Output the [x, y] coordinate of the center of the cell containing the given text.  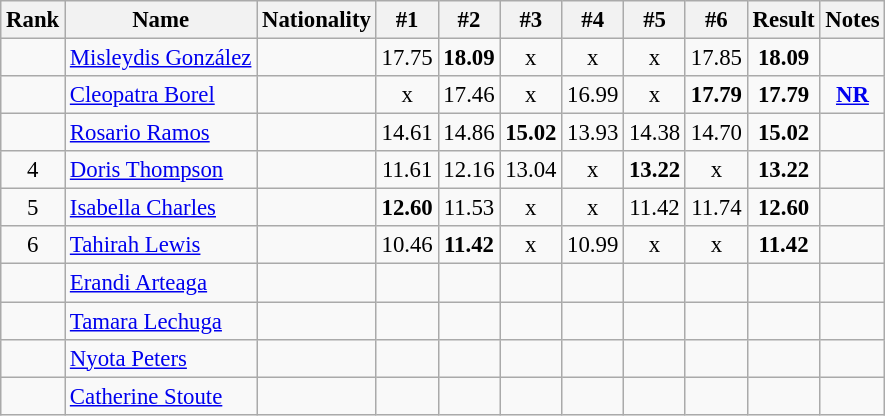
12.16 [469, 170]
17.46 [469, 95]
10.99 [593, 245]
NR [852, 95]
Nyota Peters [161, 358]
Nationality [316, 20]
Erandi Arteaga [161, 283]
13.93 [593, 133]
Result [784, 20]
Notes [852, 20]
Isabella Charles [161, 208]
#2 [469, 20]
10.46 [407, 245]
#4 [593, 20]
Name [161, 20]
#6 [716, 20]
Catherine Stoute [161, 396]
11.61 [407, 170]
Rosario Ramos [161, 133]
17.85 [716, 58]
4 [33, 170]
Rank [33, 20]
Misleydis González [161, 58]
14.70 [716, 133]
11.74 [716, 208]
11.53 [469, 208]
13.04 [531, 170]
Cleopatra Borel [161, 95]
Tamara Lechuga [161, 321]
Doris Thompson [161, 170]
#3 [531, 20]
Tahirah Lewis [161, 245]
#5 [655, 20]
5 [33, 208]
14.86 [469, 133]
14.61 [407, 133]
14.38 [655, 133]
16.99 [593, 95]
#1 [407, 20]
17.75 [407, 58]
6 [33, 245]
